Identify which cell holds the provided text, then report its (x, y) central coordinate. 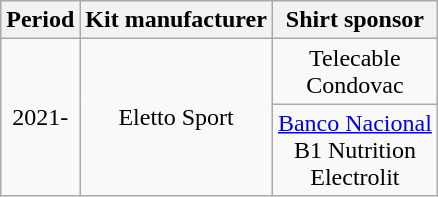
Banco Nacional B1 Nutrition Electrolit (354, 150)
Telecable Condovac (354, 72)
Kit manufacturer (176, 20)
Eletto Sport (176, 118)
Period (40, 20)
2021- (40, 118)
Shirt sponsor (354, 20)
